Extract the [X, Y] coordinate from the center of the cell holding the provided text.  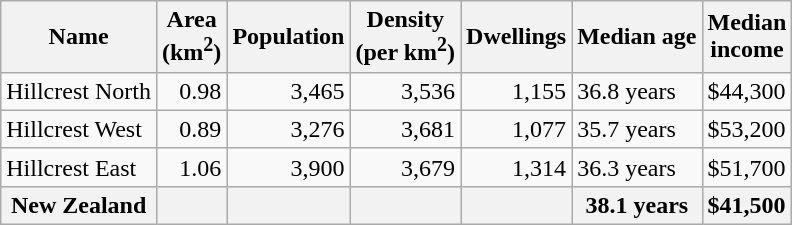
$53,200 [747, 129]
Density(per km2) [406, 37]
Hillcrest East [79, 167]
1,077 [516, 129]
3,465 [288, 91]
1,155 [516, 91]
Median age [637, 37]
3,681 [406, 129]
$41,500 [747, 205]
3,276 [288, 129]
36.3 years [637, 167]
$44,300 [747, 91]
36.8 years [637, 91]
1.06 [191, 167]
Medianincome [747, 37]
Name [79, 37]
0.89 [191, 129]
Hillcrest West [79, 129]
38.1 years [637, 205]
New Zealand [79, 205]
Area(km2) [191, 37]
3,536 [406, 91]
$51,700 [747, 167]
0.98 [191, 91]
35.7 years [637, 129]
3,679 [406, 167]
1,314 [516, 167]
3,900 [288, 167]
Hillcrest North [79, 91]
Population [288, 37]
Dwellings [516, 37]
